Return the (x, y) coordinate for the center point of the cell that contains the specified text.  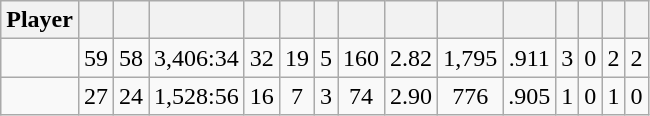
1,795 (470, 58)
Player (40, 20)
2.90 (412, 96)
7 (296, 96)
19 (296, 58)
.905 (530, 96)
32 (262, 58)
776 (470, 96)
16 (262, 96)
2.82 (412, 58)
3,406:34 (197, 58)
1,528:56 (197, 96)
59 (96, 58)
160 (362, 58)
5 (326, 58)
.911 (530, 58)
74 (362, 96)
58 (132, 58)
27 (96, 96)
24 (132, 96)
